Capture the cell that displays the provided text and extract its [X, Y] central coordinate. 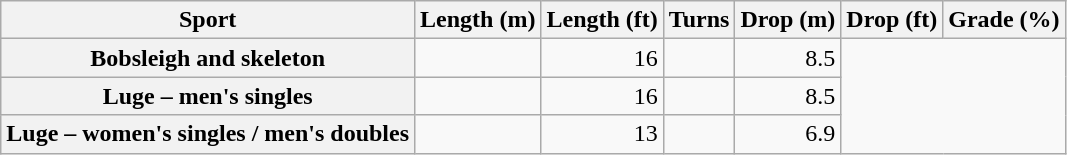
13 [602, 134]
Luge – women's singles / men's doubles [208, 134]
Drop (m) [788, 20]
6.9 [788, 134]
Drop (ft) [892, 20]
Turns [699, 20]
Length (m) [478, 20]
Length (ft) [602, 20]
Grade (%) [1004, 20]
Bobsleigh and skeleton [208, 58]
Luge – men's singles [208, 96]
Sport [208, 20]
